Extract the (X, Y) coordinate from the center of the cell holding the provided text.  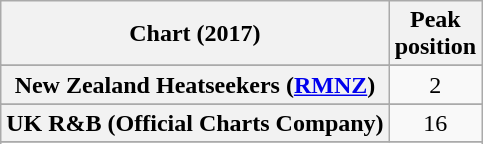
Peakposition (435, 34)
16 (435, 123)
2 (435, 85)
New Zealand Heatseekers (RMNZ) (195, 85)
Chart (2017) (195, 34)
UK R&B (Official Charts Company) (195, 123)
